Find where the given text appears and provide that cell's center as [X, Y] coordinate. 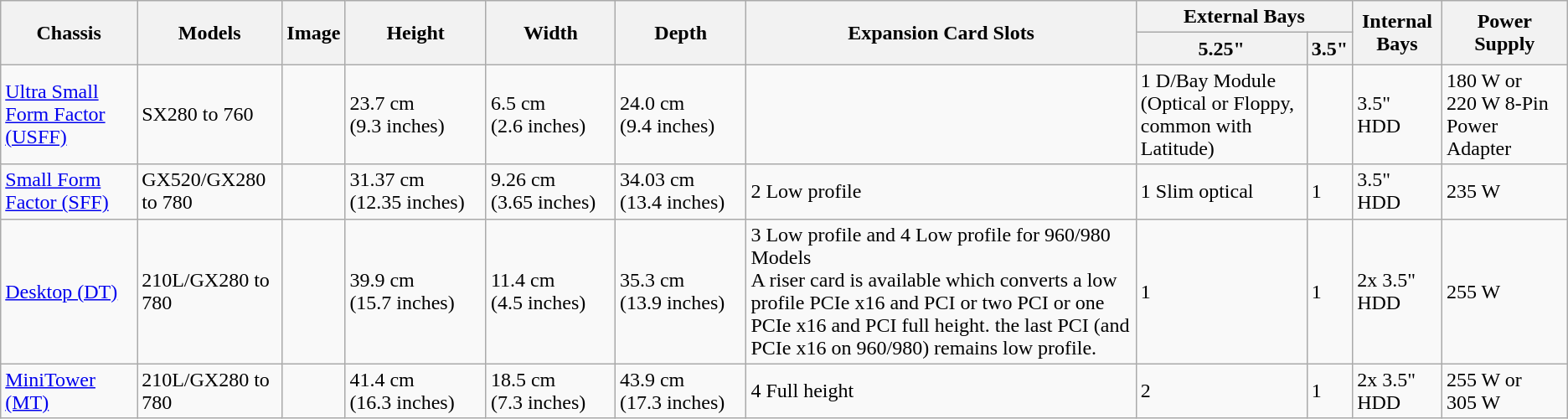
255 W or 305 W [1504, 391]
235 W [1504, 191]
GX520/GX280 to 780 [209, 191]
31.37 cm (12.35 inches) [415, 191]
255 W [1504, 292]
Chassis [69, 33]
Power Supply [1504, 33]
Height [415, 33]
Models [209, 33]
35.3 cm (13.9 inches) [680, 292]
3.5" [1329, 49]
9.26 cm (3.65 inches) [550, 191]
Ultra Small Form Factor (USFF) [69, 114]
Image [313, 33]
Desktop (DT) [69, 292]
43.9 cm (17.3 inches) [680, 391]
Width [550, 33]
Expansion Card Slots [941, 33]
MiniTower (MT) [69, 391]
18.5 cm (7.3 inches) [550, 391]
4 Full height [941, 391]
34.03 cm (13.4 inches) [680, 191]
Internal Bays [1397, 33]
Depth [680, 33]
SX280 to 760 [209, 114]
6.5 cm (2.6 inches) [550, 114]
1 Slim optical [1221, 191]
24.0 cm (9.4 inches) [680, 114]
1 D/Bay Module (Optical or Floppy, common with Latitude) [1221, 114]
5.25" [1221, 49]
23.7 cm (9.3 inches) [415, 114]
41.4 cm (16.3 inches) [415, 391]
External Bays [1244, 17]
2 [1221, 391]
11.4 cm (4.5 inches) [550, 292]
2 Low profile [941, 191]
Small Form Factor (SFF) [69, 191]
39.9 cm (15.7 inches) [415, 292]
180 W or 220 W 8-Pin Power Adapter [1504, 114]
